Detect which cell encompasses the target text, then output its [x, y] center coordinate. 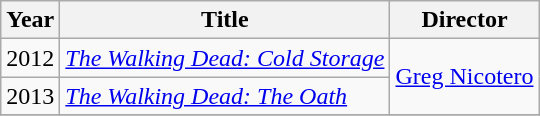
The Walking Dead: Cold Storage [225, 58]
2013 [30, 96]
Greg Nicotero [464, 77]
Year [30, 20]
2012 [30, 58]
Title [225, 20]
The Walking Dead: The Oath [225, 96]
Director [464, 20]
